Provide the (x, y) coordinate of the cell's center where the given text is located.  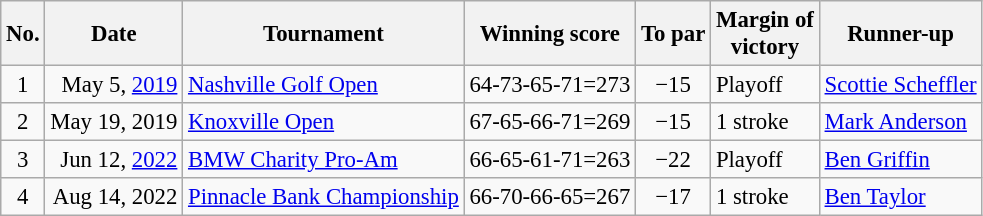
BMW Charity Pro-Am (324, 160)
Date (114, 34)
Jun 12, 2022 (114, 160)
66-65-61-71=263 (550, 160)
4 (23, 197)
Aug 14, 2022 (114, 197)
Nashville Golf Open (324, 85)
−17 (674, 197)
−22 (674, 160)
Margin ofvictory (766, 34)
Mark Anderson (900, 122)
Winning score (550, 34)
May 5, 2019 (114, 85)
3 (23, 160)
2 (23, 122)
Ben Taylor (900, 197)
Knoxville Open (324, 122)
Scottie Scheffler (900, 85)
64-73-65-71=273 (550, 85)
Runner-up (900, 34)
Ben Griffin (900, 160)
May 19, 2019 (114, 122)
To par (674, 34)
66-70-66-65=267 (550, 197)
No. (23, 34)
67-65-66-71=269 (550, 122)
Tournament (324, 34)
1 (23, 85)
Pinnacle Bank Championship (324, 197)
